Detect which cell encompasses the target text, then output its [x, y] center coordinate. 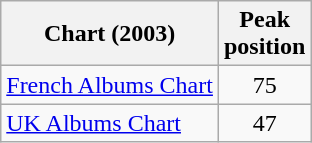
75 [264, 85]
French Albums Chart [110, 85]
UK Albums Chart [110, 123]
Peakposition [264, 34]
47 [264, 123]
Chart (2003) [110, 34]
